From the cell containing the given text, extract its center point as (x, y) coordinate. 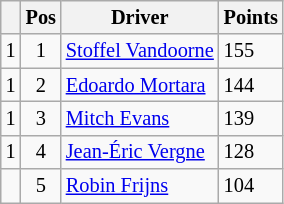
4 (41, 152)
144 (251, 85)
Points (251, 17)
139 (251, 118)
2 (41, 85)
Mitch Evans (140, 118)
Edoardo Mortara (140, 85)
Pos (41, 17)
Jean-Éric Vergne (140, 152)
5 (41, 186)
104 (251, 186)
128 (251, 152)
Stoffel Vandoorne (140, 51)
Driver (140, 17)
3 (41, 118)
Robin Frijns (140, 186)
155 (251, 51)
